Determine the (X, Y) coordinate at the center of the cell enclosing the given text.  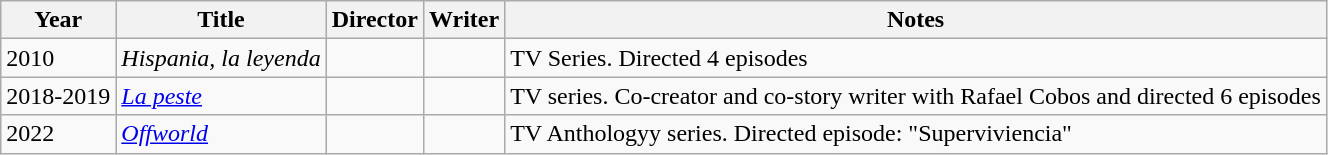
Offworld (221, 134)
La peste (221, 96)
TV series. Co-creator and co-story writer with Rafael Cobos and directed 6 episodes (916, 96)
2010 (58, 58)
Year (58, 20)
Hispania, la leyenda (221, 58)
TV Anthologyy series. Directed episode: "Superviviencia" (916, 134)
2018-2019 (58, 96)
Director (374, 20)
TV Series. Directed 4 episodes (916, 58)
Title (221, 20)
Writer (464, 20)
Notes (916, 20)
2022 (58, 134)
